Return (X, Y) of the center of cell containing provided text 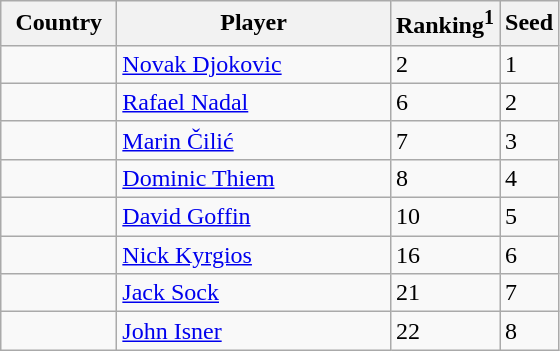
4 (530, 178)
5 (530, 217)
Player (254, 24)
21 (444, 293)
10 (444, 217)
Jack Sock (254, 293)
22 (444, 331)
Rafael Nadal (254, 102)
Dominic Thiem (254, 178)
3 (530, 140)
John Isner (254, 331)
Novak Djokovic (254, 64)
1 (530, 64)
Nick Kyrgios (254, 255)
Marin Čilić (254, 140)
David Goffin (254, 217)
Ranking1 (444, 24)
16 (444, 255)
Country (59, 24)
Seed (530, 24)
